For the text-containing cell, return its midpoint in (x, y) coordinate format. 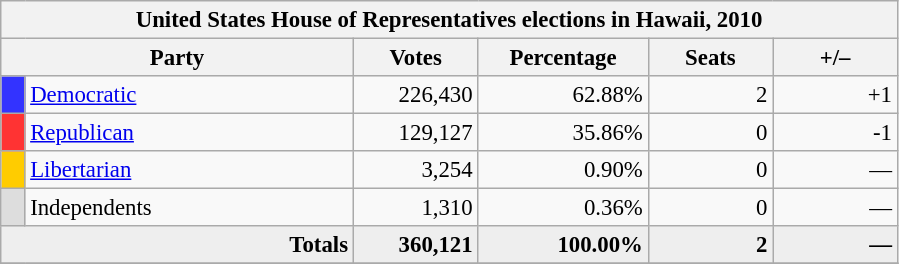
+1 (836, 95)
35.86% (563, 133)
Republican (189, 133)
-1 (836, 133)
Totals (178, 245)
Party (178, 58)
Libertarian (189, 170)
3,254 (416, 170)
Democratic (189, 95)
62.88% (563, 95)
226,430 (416, 95)
United States House of Representatives elections in Hawaii, 2010 (450, 20)
Votes (416, 58)
100.00% (563, 245)
360,121 (416, 245)
+/– (836, 58)
Independents (189, 208)
129,127 (416, 133)
Percentage (563, 58)
1,310 (416, 208)
Seats (710, 58)
0.90% (563, 170)
0.36% (563, 208)
